Return (x, y) of the center of cell containing provided text 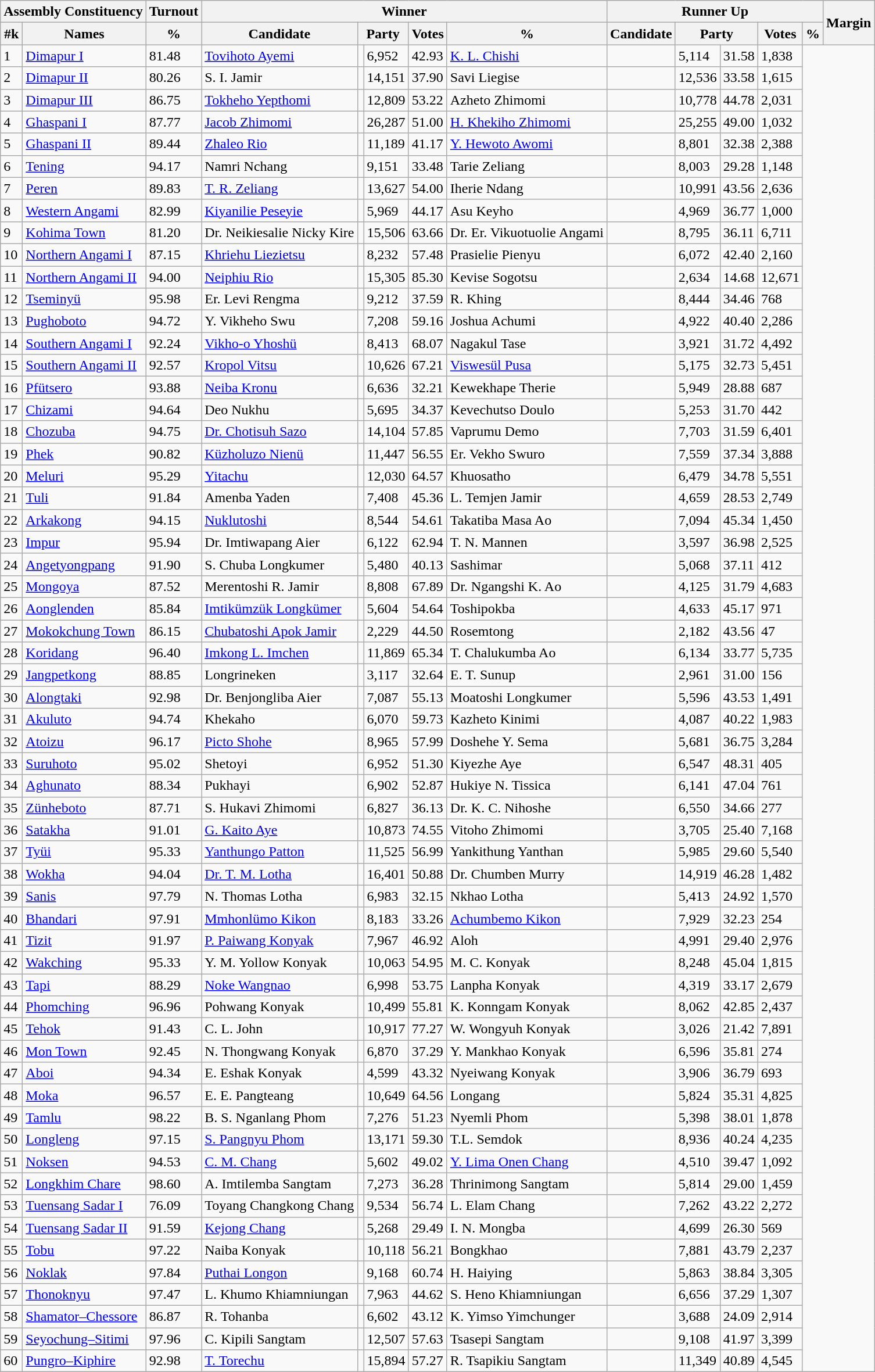
20 (12, 476)
Kropol Vitsu (279, 366)
5,268 (386, 1228)
Aloh (526, 940)
5,604 (386, 608)
254 (780, 918)
6,711 (780, 232)
Namri Nchang (279, 166)
45.36 (428, 498)
98.22 (174, 1117)
12,671 (780, 277)
10,991 (697, 188)
12,030 (386, 476)
53.22 (428, 100)
2,525 (780, 542)
4,991 (697, 940)
Angetyongpang (84, 564)
29.28 (739, 166)
Northern Angami II (84, 277)
Yankithung Yanthan (526, 852)
43 (12, 985)
11,349 (697, 1361)
97.15 (174, 1140)
8,248 (697, 962)
M. C. Konyak (526, 962)
21.42 (739, 1029)
51.23 (428, 1117)
94.34 (174, 1073)
57.48 (428, 255)
74.55 (428, 830)
3 (12, 100)
5,175 (697, 366)
21 (12, 498)
1,815 (780, 962)
29.60 (739, 852)
7,703 (697, 432)
11,525 (386, 852)
4,235 (780, 1140)
38 (12, 874)
K. L. Chishi (526, 56)
2,634 (697, 277)
Kejong Chang (279, 1228)
5,540 (780, 852)
14,104 (386, 432)
4,545 (780, 1361)
94.15 (174, 520)
35.31 (739, 1095)
Pfütsero (84, 388)
32 (12, 741)
32.64 (428, 675)
2,914 (780, 1316)
94.64 (174, 410)
29.49 (428, 1228)
40.22 (739, 719)
A. Imtilemba Sangtam (279, 1184)
1 (12, 56)
Bongkhao (526, 1250)
Vitoho Zhimomi (526, 830)
51 (12, 1162)
2,286 (780, 321)
6,134 (697, 653)
31.00 (739, 675)
55 (12, 1250)
7,276 (386, 1117)
40.40 (739, 321)
90.82 (174, 454)
Satakha (84, 830)
Zünheboto (84, 808)
Puthai Longon (279, 1272)
Asu Keyho (526, 210)
Pukhayi (279, 786)
36.79 (739, 1073)
Nyemli Phom (526, 1117)
15 (12, 366)
96.17 (174, 741)
971 (780, 608)
2,976 (780, 940)
274 (780, 1051)
5,969 (386, 210)
37.59 (428, 299)
Dr. Imtiwapang Aier (279, 542)
54.61 (428, 520)
12,507 (386, 1338)
94.53 (174, 1162)
5,681 (697, 741)
45 (12, 1029)
33.77 (739, 653)
K. Yimso Yimchunger (526, 1316)
N. Thomas Lotha (279, 896)
31.58 (739, 56)
H. Khekiho Zhimomi (526, 122)
Tyüi (84, 852)
8,183 (386, 918)
91.59 (174, 1228)
1,450 (780, 520)
97.22 (174, 1250)
156 (780, 675)
54 (12, 1228)
7,891 (780, 1029)
7,273 (386, 1184)
Tokheho Yepthomi (279, 100)
45.04 (739, 962)
S. Hukavi Zhimomi (279, 808)
Joshua Achumi (526, 321)
1,878 (780, 1117)
4,825 (780, 1095)
Ghaspani I (84, 122)
S. Pangnyu Phom (279, 1140)
Kevise Sogotsu (526, 277)
87.71 (174, 808)
Shamator–Chessore (84, 1316)
Longrineken (279, 675)
Vaprumu Demo (526, 432)
30 (12, 697)
7 (12, 188)
37 (12, 852)
1,491 (780, 697)
Amenba Yaden (279, 498)
5,735 (780, 653)
54.95 (428, 962)
Koridang (84, 653)
98.60 (174, 1184)
27 (12, 631)
91.90 (174, 564)
Chizami (84, 410)
Western Angami (84, 210)
Y. M. Yollow Konyak (279, 962)
Northern Angami I (84, 255)
76.09 (174, 1206)
E. T. Sunup (526, 675)
3,399 (780, 1338)
60.74 (428, 1272)
11,869 (386, 653)
R. Khing (526, 299)
Kiyanilie Peseyie (279, 210)
26 (12, 608)
8 (12, 210)
15,305 (386, 277)
43.22 (739, 1206)
44 (12, 1007)
Aghunato (84, 786)
Savi Liegise (526, 78)
Assembly Constituency (73, 12)
Akuluto (84, 719)
Noksen (84, 1162)
4,699 (697, 1228)
Kohima Town (84, 232)
4,125 (697, 586)
57 (12, 1294)
Khriehu Liezietsu (279, 255)
10,649 (386, 1095)
31.70 (739, 410)
6,998 (386, 985)
41.97 (739, 1338)
36.13 (428, 808)
33 (12, 764)
5,949 (697, 388)
Kewekhape Therie (526, 388)
10,778 (697, 100)
5,602 (386, 1162)
26.30 (739, 1228)
95.02 (174, 764)
Chozuba (84, 432)
768 (780, 299)
8,965 (386, 741)
Er. Levi Rengma (279, 299)
Tsasepi Sangtam (526, 1338)
Nuklutoshi (279, 520)
5,114 (697, 56)
5 (12, 144)
2,636 (780, 188)
Phek (84, 454)
45.34 (739, 520)
Achumbemo Kikon (526, 918)
40 (12, 918)
Kiyezhe Aye (526, 764)
8,936 (697, 1140)
4,510 (697, 1162)
Longkhim Chare (84, 1184)
59.16 (428, 321)
Khekaho (279, 719)
59.73 (428, 719)
29.40 (739, 940)
Shetoyi (279, 764)
Doshehe Y. Sema (526, 741)
1,838 (780, 56)
Wokha (84, 874)
Tarie Zeliang (526, 166)
38.01 (739, 1117)
1,000 (780, 210)
S. I. Jamir (279, 78)
3,305 (780, 1272)
Peren (84, 188)
2,160 (780, 255)
4,969 (697, 210)
2,388 (780, 144)
Turnout (174, 12)
41 (12, 940)
54.00 (428, 188)
687 (780, 388)
6,479 (697, 476)
96.40 (174, 653)
3,921 (697, 343)
94.00 (174, 277)
Dr. Er. Vikuotuolie Angami (526, 232)
Yitachu (279, 476)
569 (780, 1228)
53.75 (428, 985)
96.57 (174, 1095)
18 (12, 432)
6,122 (386, 542)
Thrinimong Sangtam (526, 1184)
E. E. Pangteang (279, 1095)
48 (12, 1095)
41.17 (428, 144)
34.37 (428, 410)
10,626 (386, 366)
R. Tsapikiu Sangtam (526, 1361)
44.17 (428, 210)
L. Temjen Jamir (526, 498)
56.55 (428, 454)
Seyochung–Sitimi (84, 1338)
3,705 (697, 830)
G. Kaito Aye (279, 830)
46.28 (739, 874)
Nyeiwang Konyak (526, 1073)
Dr. Chotisuh Sazo (279, 432)
Dimapur II (84, 78)
1,570 (780, 896)
50.88 (428, 874)
97.91 (174, 918)
56.74 (428, 1206)
87.15 (174, 255)
1,032 (780, 122)
Aonglenden (84, 608)
94.74 (174, 719)
Vikho-o Yhoshü (279, 343)
15,506 (386, 232)
6,072 (697, 255)
29 (12, 675)
33.58 (739, 78)
50 (12, 1140)
Imtikümzük Longkümer (279, 608)
6,596 (697, 1051)
Kevechutso Doulo (526, 410)
59 (12, 1338)
Moka (84, 1095)
51.00 (428, 122)
Longang (526, 1095)
93.88 (174, 388)
Tobu (84, 1250)
11 (12, 277)
Hukiye N. Tissica (526, 786)
16 (12, 388)
44.50 (428, 631)
89.44 (174, 144)
8,544 (386, 520)
Mongoya (84, 586)
Names (84, 34)
94.17 (174, 166)
Noke Wangnao (279, 985)
2,237 (780, 1250)
43.53 (739, 697)
32.21 (428, 388)
Dr. K. C. Nihoshe (526, 808)
32.23 (739, 918)
L. Khumo Khiamniungan (279, 1294)
C. Kipili Sangtam (279, 1338)
9,108 (697, 1338)
B. S. Nganlang Phom (279, 1117)
33.17 (739, 985)
S. Chuba Longkumer (279, 564)
3,117 (386, 675)
6,401 (780, 432)
36.75 (739, 741)
80.26 (174, 78)
Tizit (84, 940)
10,063 (386, 962)
31.79 (739, 586)
9,534 (386, 1206)
95.98 (174, 299)
36.11 (739, 232)
91.97 (174, 940)
Toshipokba (526, 608)
2,437 (780, 1007)
Mokokchung Town (84, 631)
22 (12, 520)
4,087 (697, 719)
2,679 (780, 985)
405 (780, 764)
Noklak (84, 1272)
67.89 (428, 586)
65.34 (428, 653)
13,627 (386, 188)
Dr. Chumben Murry (526, 874)
Southern Angami II (84, 366)
58 (12, 1316)
63.66 (428, 232)
Pohwang Konyak (279, 1007)
Jangpetkong (84, 675)
R. Tohanba (279, 1316)
43.79 (739, 1250)
Bhandari (84, 918)
Arkakong (84, 520)
4,492 (780, 343)
8,413 (386, 343)
33.26 (428, 918)
Deo Nukhu (279, 410)
24 (12, 564)
3,597 (697, 542)
Azheto Zhimomi (526, 100)
37.11 (739, 564)
Dr. Neikiesalie Nicky Kire (279, 232)
57.63 (428, 1338)
94.72 (174, 321)
88.85 (174, 675)
5,551 (780, 476)
56.99 (428, 852)
5,451 (780, 366)
T. Chalukumba Ao (526, 653)
Margin (849, 23)
23 (12, 542)
5,596 (697, 697)
Takatiba Masa Ao (526, 520)
6,547 (697, 764)
6,870 (386, 1051)
6,983 (386, 896)
Y. Hewoto Awomi (526, 144)
5,068 (697, 564)
H. Haiying (526, 1272)
Tuensang Sadar I (84, 1206)
56 (12, 1272)
51.30 (428, 764)
13 (12, 321)
57.27 (428, 1361)
35.81 (739, 1051)
36.77 (739, 210)
52.87 (428, 786)
5,413 (697, 896)
Dimapur III (84, 100)
693 (780, 1073)
39 (12, 896)
52 (12, 1184)
5,695 (386, 410)
17 (12, 410)
E. Eshak Konyak (279, 1073)
8,801 (697, 144)
Dr. T. M. Lotha (279, 874)
4,683 (780, 586)
82.99 (174, 210)
7,929 (697, 918)
Dr. Benjongliba Aier (279, 697)
1,092 (780, 1162)
Sanis (84, 896)
Ghaspani II (84, 144)
81.48 (174, 56)
Longleng (84, 1140)
8,444 (697, 299)
Merentoshi R. Jamir (279, 586)
T. N. Mannen (526, 542)
I. N. Mongba (526, 1228)
Tapi (84, 985)
Winner (404, 12)
Y. Vikheho Swu (279, 321)
Southern Angami I (84, 343)
2,272 (780, 1206)
Khuosatho (526, 476)
1,615 (780, 78)
7,967 (386, 940)
5,398 (697, 1117)
38.84 (739, 1272)
68.07 (428, 343)
7,208 (386, 321)
33.48 (428, 166)
Yanthungo Patton (279, 852)
55.13 (428, 697)
7,168 (780, 830)
3,688 (697, 1316)
56.21 (428, 1250)
Y. Mankhao Konyak (526, 1051)
88.34 (174, 786)
Moatoshi Longkumer (526, 697)
9,212 (386, 299)
40.89 (739, 1361)
46.92 (428, 940)
94.75 (174, 432)
97.84 (174, 1272)
3,284 (780, 741)
Tuli (84, 498)
Naiba Konyak (279, 1250)
37.34 (739, 454)
Mmhonlümo Kikon (279, 918)
87.77 (174, 122)
85.84 (174, 608)
Nkhao Lotha (526, 896)
Picto Shohe (279, 741)
Neiphiu Rio (279, 277)
16,401 (386, 874)
14 (12, 343)
19 (12, 454)
2,229 (386, 631)
Jacob Zhimomi (279, 122)
42 (12, 962)
77.27 (428, 1029)
1,459 (780, 1184)
Toyang Changkong Chang (279, 1206)
Runner Up (715, 12)
60 (12, 1361)
7,094 (697, 520)
36.28 (428, 1184)
L. Elam Chang (526, 1206)
1,482 (780, 874)
12,809 (386, 100)
2,031 (780, 100)
Tuensang Sadar II (84, 1228)
64.57 (428, 476)
28.88 (739, 388)
T. Torechu (279, 1361)
34.78 (739, 476)
47.04 (739, 786)
9,168 (386, 1272)
6,656 (697, 1294)
5,480 (386, 564)
89.83 (174, 188)
95.29 (174, 476)
34.46 (739, 299)
Imkong L. Imchen (279, 653)
8,062 (697, 1007)
14,151 (386, 78)
92.24 (174, 343)
42.40 (739, 255)
1,983 (780, 719)
11,447 (386, 454)
6,902 (386, 786)
Zhaleo Rio (279, 144)
4 (12, 122)
Er. Vekho Swuro (526, 454)
S. Heno Khiamniungan (526, 1294)
4,599 (386, 1073)
97.79 (174, 896)
Pungro–Kiphire (84, 1361)
36 (12, 830)
10 (12, 255)
Kazheto Kinimi (526, 719)
15,894 (386, 1361)
32.15 (428, 896)
Suruhoto (84, 764)
86.75 (174, 100)
94.04 (174, 874)
3,888 (780, 454)
8,808 (386, 586)
C. M. Chang (279, 1162)
87.52 (174, 586)
T. R. Zeliang (279, 188)
32.38 (739, 144)
40.24 (739, 1140)
49.00 (739, 122)
Neiba Kronu (279, 388)
P. Paiwang Konyak (279, 940)
10,873 (386, 830)
Tamlu (84, 1117)
31.59 (739, 432)
39.47 (739, 1162)
24.92 (739, 896)
24.09 (739, 1316)
46 (12, 1051)
95.94 (174, 542)
Sashimar (526, 564)
10,499 (386, 1007)
K. Konngam Konyak (526, 1007)
Mon Town (84, 1051)
8,795 (697, 232)
Nagakul Tase (526, 343)
2,182 (697, 631)
48.31 (739, 764)
26,287 (386, 122)
7,087 (386, 697)
Dimapur I (84, 56)
7,408 (386, 498)
91.43 (174, 1029)
42.93 (428, 56)
44.62 (428, 1294)
49.02 (428, 1162)
Küzholuzo Nienü (279, 454)
92.45 (174, 1051)
97.47 (174, 1294)
5,253 (697, 410)
64.56 (428, 1095)
25 (12, 586)
25.40 (739, 830)
62.94 (428, 542)
Tseminyü (84, 299)
32.73 (739, 366)
49 (12, 1117)
92.57 (174, 366)
N. Thongwang Konyak (279, 1051)
6,602 (386, 1316)
277 (780, 808)
Lanpha Konyak (526, 985)
6,141 (697, 786)
T.L. Semdok (526, 1140)
Meluri (84, 476)
Rosemtong (526, 631)
5,863 (697, 1272)
2,961 (697, 675)
11,189 (386, 144)
57.99 (428, 741)
14,919 (697, 874)
7,963 (386, 1294)
97.96 (174, 1338)
59.30 (428, 1140)
Tovihoto Ayemi (279, 56)
88.29 (174, 985)
5,985 (697, 852)
Pughoboto (84, 321)
Tening (84, 166)
Y. Lima Onen Chang (526, 1162)
7,881 (697, 1250)
34.66 (739, 808)
4,659 (697, 498)
85.30 (428, 277)
4,922 (697, 321)
31 (12, 719)
45.17 (739, 608)
3,906 (697, 1073)
12 (12, 299)
1,148 (780, 166)
57.85 (428, 432)
6,070 (386, 719)
9 (12, 232)
6,636 (386, 388)
5,814 (697, 1184)
1,307 (780, 1294)
Thonoknyu (84, 1294)
31.72 (739, 343)
29.00 (739, 1184)
7,559 (697, 454)
4,633 (697, 608)
Alongtaki (84, 697)
43.12 (428, 1316)
7,262 (697, 1206)
2 (12, 78)
13,171 (386, 1140)
Atoizu (84, 741)
91.84 (174, 498)
81.20 (174, 232)
34 (12, 786)
761 (780, 786)
6,827 (386, 808)
42.85 (739, 1007)
Wakching (84, 962)
96.96 (174, 1007)
4,319 (697, 985)
Dr. Ngangshi K. Ao (526, 586)
Prasielie Pienyu (526, 255)
Phomching (84, 1007)
10,917 (386, 1029)
35 (12, 808)
12,536 (697, 78)
55.81 (428, 1007)
86.15 (174, 631)
Chubatoshi Apok Jamir (279, 631)
10,118 (386, 1250)
14.68 (739, 277)
43.32 (428, 1073)
37.90 (428, 78)
442 (780, 410)
6 (12, 166)
25,255 (697, 122)
86.87 (174, 1316)
Viswesül Pusa (526, 366)
#k (12, 34)
6,550 (697, 808)
2,749 (780, 498)
53 (12, 1206)
8,232 (386, 255)
9,151 (386, 166)
28 (12, 653)
412 (780, 564)
36.98 (739, 542)
C. L. John (279, 1029)
Tehok (84, 1029)
Aboi (84, 1073)
28.53 (739, 498)
Impur (84, 542)
3,026 (697, 1029)
40.13 (428, 564)
5,824 (697, 1095)
8,003 (697, 166)
91.01 (174, 830)
44.78 (739, 100)
54.64 (428, 608)
Iherie Ndang (526, 188)
W. Wongyuh Konyak (526, 1029)
67.21 (428, 366)
